Capture the cell that displays the provided text and extract its [X, Y] central coordinate. 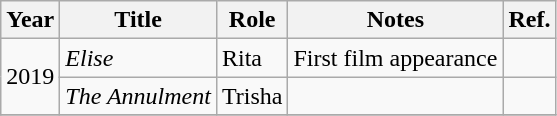
Notes [396, 20]
First film appearance [396, 58]
2019 [30, 77]
Rita [252, 58]
Year [30, 20]
Role [252, 20]
Elise [138, 58]
Trisha [252, 96]
Ref. [530, 20]
The Annulment [138, 96]
Title [138, 20]
